Return (x, y) of the center of cell containing provided text 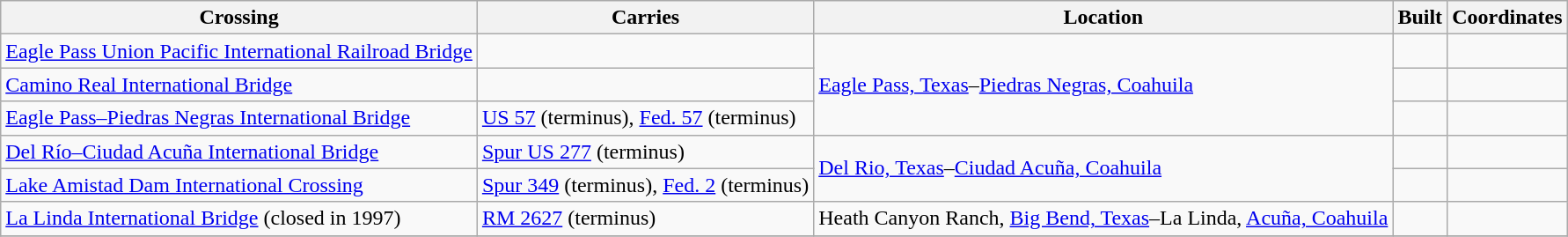
Eagle Pass Union Pacific International Railroad Bridge (239, 51)
Built (1420, 18)
Spur US 277 (terminus) (645, 152)
RM 2627 (terminus) (645, 218)
Spur 349 (terminus), Fed. 2 (terminus) (645, 185)
Eagle Pass, Texas–Piedras Negras, Coahuila (1103, 85)
Camino Real International Bridge (239, 85)
Eagle Pass–Piedras Negras International Bridge (239, 118)
Lake Amistad Dam International Crossing (239, 185)
Heath Canyon Ranch, Big Bend, Texas–La Linda, Acuña, Coahuila (1103, 218)
La Linda International Bridge (closed in 1997) (239, 218)
Del Río–Ciudad Acuña International Bridge (239, 152)
Del Rio, Texas–Ciudad Acuña, Coahuila (1103, 168)
Carries (645, 18)
Location (1103, 18)
Crossing (239, 18)
US 57 (terminus), Fed. 57 (terminus) (645, 118)
Coordinates (1507, 18)
